Search for the cell housing the specified text and yield its [x, y] center coordinate. 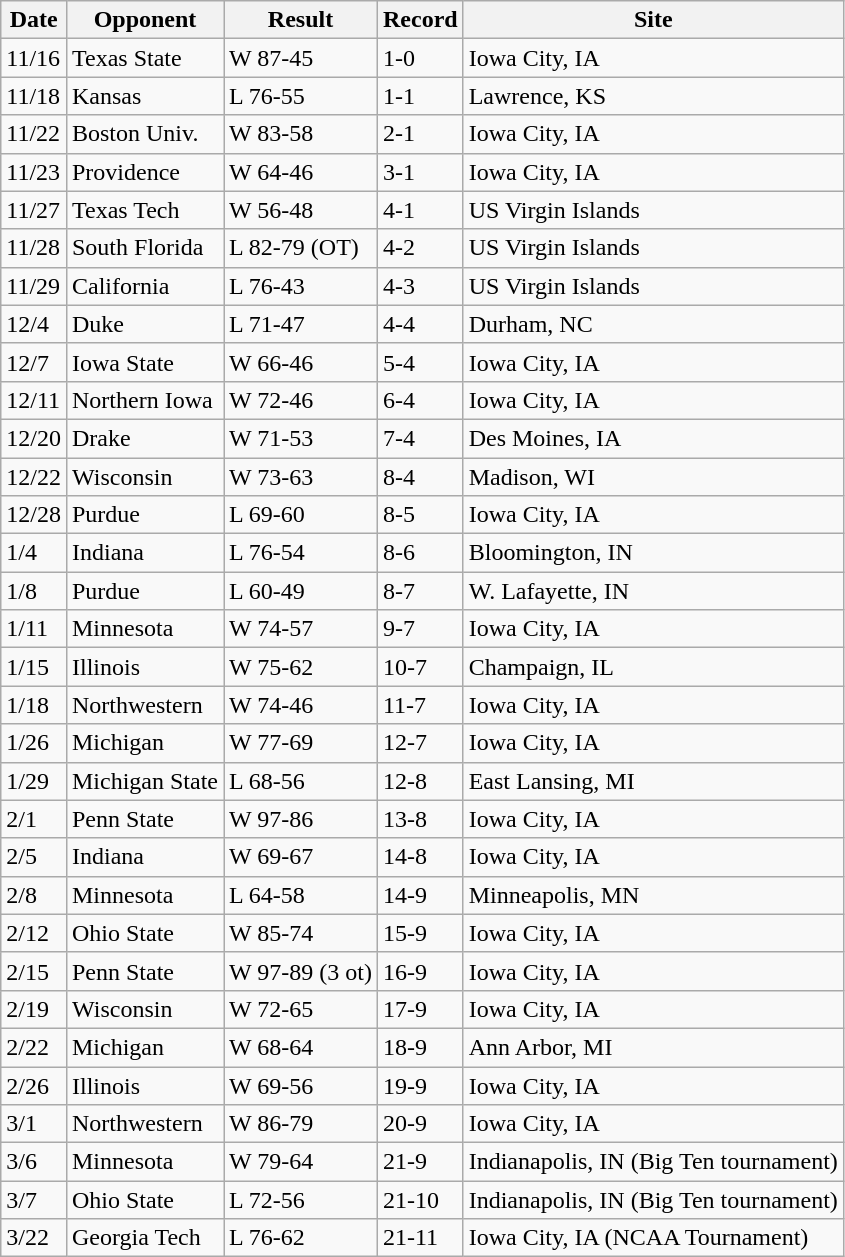
Site [653, 20]
12-7 [420, 743]
W 69-56 [301, 1085]
15-9 [420, 933]
W 64-46 [301, 172]
Minneapolis, MN [653, 895]
4-2 [420, 248]
Drake [144, 438]
8-5 [420, 515]
13-8 [420, 819]
8-4 [420, 477]
2/8 [34, 895]
12/28 [34, 515]
Michigan State [144, 781]
1-0 [420, 58]
W 87-45 [301, 58]
Duke [144, 324]
W 72-65 [301, 1009]
Madison, WI [653, 477]
2/5 [34, 857]
12/7 [34, 362]
Des Moines, IA [653, 438]
14-9 [420, 895]
W. Lafayette, IN [653, 591]
L 76-62 [301, 1238]
4-1 [420, 210]
3/1 [34, 1124]
1/11 [34, 629]
11/22 [34, 134]
3/7 [34, 1200]
12/22 [34, 477]
W 79-64 [301, 1162]
1/26 [34, 743]
W 73-63 [301, 477]
Ann Arbor, MI [653, 1047]
W 68-64 [301, 1047]
2/19 [34, 1009]
W 83-58 [301, 134]
Texas Tech [144, 210]
Date [34, 20]
Opponent [144, 20]
16-9 [420, 971]
11/28 [34, 248]
11/29 [34, 286]
2/15 [34, 971]
Iowa City, IA (NCAA Tournament) [653, 1238]
4-3 [420, 286]
8-7 [420, 591]
W 56-48 [301, 210]
Lawrence, KS [653, 96]
W 97-89 (3 ot) [301, 971]
2/26 [34, 1085]
1/29 [34, 781]
Providence [144, 172]
L 76-54 [301, 553]
W 97-86 [301, 819]
21-11 [420, 1238]
12/11 [34, 400]
1/4 [34, 553]
3/22 [34, 1238]
Kansas [144, 96]
Record [420, 20]
L 60-49 [301, 591]
L 71-47 [301, 324]
W 75-62 [301, 667]
1/18 [34, 705]
W 72-46 [301, 400]
California [144, 286]
18-9 [420, 1047]
2/12 [34, 933]
W 74-46 [301, 705]
10-7 [420, 667]
L 76-43 [301, 286]
Texas State [144, 58]
Georgia Tech [144, 1238]
W 86-79 [301, 1124]
19-9 [420, 1085]
5-4 [420, 362]
W 74-57 [301, 629]
L 68-56 [301, 781]
12/20 [34, 438]
1-1 [420, 96]
6-4 [420, 400]
W 69-67 [301, 857]
12/4 [34, 324]
9-7 [420, 629]
L 69-60 [301, 515]
11-7 [420, 705]
11/18 [34, 96]
2/22 [34, 1047]
South Florida [144, 248]
Durham, NC [653, 324]
Iowa State [144, 362]
4-4 [420, 324]
Bloomington, IN [653, 553]
W 71-53 [301, 438]
L 64-58 [301, 895]
Boston Univ. [144, 134]
W 85-74 [301, 933]
17-9 [420, 1009]
7-4 [420, 438]
Result [301, 20]
2-1 [420, 134]
W 77-69 [301, 743]
W 66-46 [301, 362]
11/16 [34, 58]
21-9 [420, 1162]
L 82-79 (OT) [301, 248]
3/6 [34, 1162]
11/23 [34, 172]
3-1 [420, 172]
1/15 [34, 667]
1/8 [34, 591]
L 72-56 [301, 1200]
8-6 [420, 553]
Champaign, IL [653, 667]
12-8 [420, 781]
14-8 [420, 857]
2/1 [34, 819]
11/27 [34, 210]
Northern Iowa [144, 400]
20-9 [420, 1124]
East Lansing, MI [653, 781]
L 76-55 [301, 96]
21-10 [420, 1200]
